Determine the [X, Y] coordinate at the center of the cell enclosing the given text.  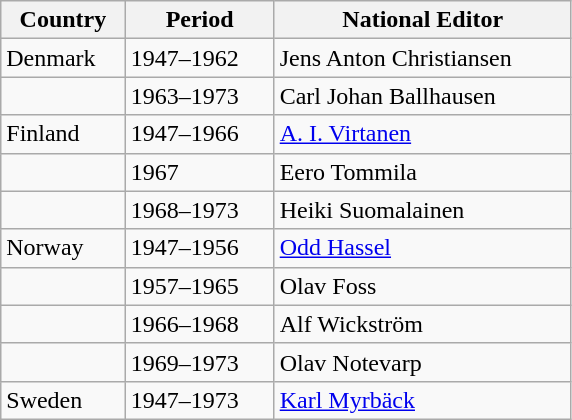
Country [63, 20]
1947–1962 [200, 58]
Denmark [63, 58]
Norway [63, 248]
1968–1973 [200, 210]
1966–1968 [200, 324]
Eero Tommila [422, 172]
Karl Myrbäck [422, 400]
1957–1965 [200, 286]
Heiki Suomalainen [422, 210]
1947–1973 [200, 400]
1947–1966 [200, 134]
Odd Hassel [422, 248]
1947–1956 [200, 248]
1967 [200, 172]
Period [200, 20]
National Editor [422, 20]
1969–1973 [200, 362]
Jens Anton Christiansen [422, 58]
Alf Wickström [422, 324]
A. I. Virtanen [422, 134]
1963–1973 [200, 96]
Sweden [63, 400]
Olav Notevarp [422, 362]
Finland [63, 134]
Olav Foss [422, 286]
Carl Johan Ballhausen [422, 96]
